Extract the [x, y] coordinate from the center of the cell holding the provided text.  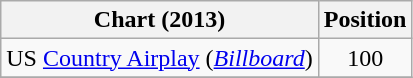
100 [365, 58]
Chart (2013) [160, 20]
Position [365, 20]
US Country Airplay (Billboard) [160, 58]
